From the cell containing the given text, extract its center point as [x, y] coordinate. 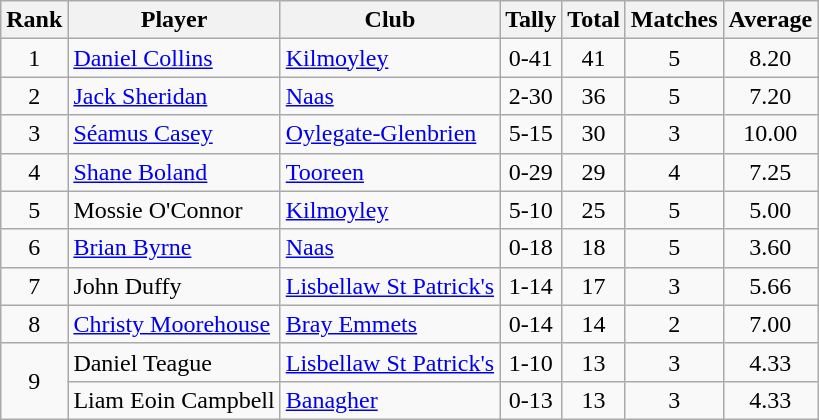
14 [594, 324]
Liam Eoin Campbell [174, 400]
Total [594, 20]
Daniel Collins [174, 58]
7 [34, 286]
Banagher [390, 400]
Player [174, 20]
5.00 [770, 210]
Club [390, 20]
Tally [531, 20]
Oylegate-Glenbrien [390, 134]
0-41 [531, 58]
0-29 [531, 172]
Tooreen [390, 172]
5-15 [531, 134]
Mossie O'Connor [174, 210]
9 [34, 381]
1-10 [531, 362]
Christy Moorehouse [174, 324]
7.00 [770, 324]
30 [594, 134]
7.25 [770, 172]
6 [34, 248]
5-10 [531, 210]
Rank [34, 20]
10.00 [770, 134]
5.66 [770, 286]
John Duffy [174, 286]
7.20 [770, 96]
8 [34, 324]
8.20 [770, 58]
Brian Byrne [174, 248]
0-18 [531, 248]
0-14 [531, 324]
Jack Sheridan [174, 96]
Average [770, 20]
17 [594, 286]
Séamus Casey [174, 134]
41 [594, 58]
Shane Boland [174, 172]
25 [594, 210]
36 [594, 96]
Matches [674, 20]
Bray Emmets [390, 324]
29 [594, 172]
3.60 [770, 248]
1 [34, 58]
0-13 [531, 400]
1-14 [531, 286]
Daniel Teague [174, 362]
18 [594, 248]
2-30 [531, 96]
